Capture the cell that displays the provided text and extract its (X, Y) central coordinate. 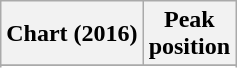
Chart (2016) (72, 34)
Peak position (189, 34)
